Return [X, Y] of the center of cell containing provided text 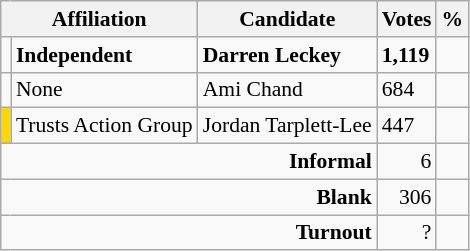
684 [407, 90]
6 [407, 162]
Jordan Tarplett-Lee [288, 126]
Independent [104, 55]
Blank [189, 197]
Trusts Action Group [104, 126]
Ami Chand [288, 90]
447 [407, 126]
% [452, 19]
Turnout [189, 233]
Informal [189, 162]
1,119 [407, 55]
Votes [407, 19]
Darren Leckey [288, 55]
Candidate [288, 19]
? [407, 233]
306 [407, 197]
None [104, 90]
Affiliation [100, 19]
